Provide the (X, Y) coordinate of the cell's center where the given text is located.  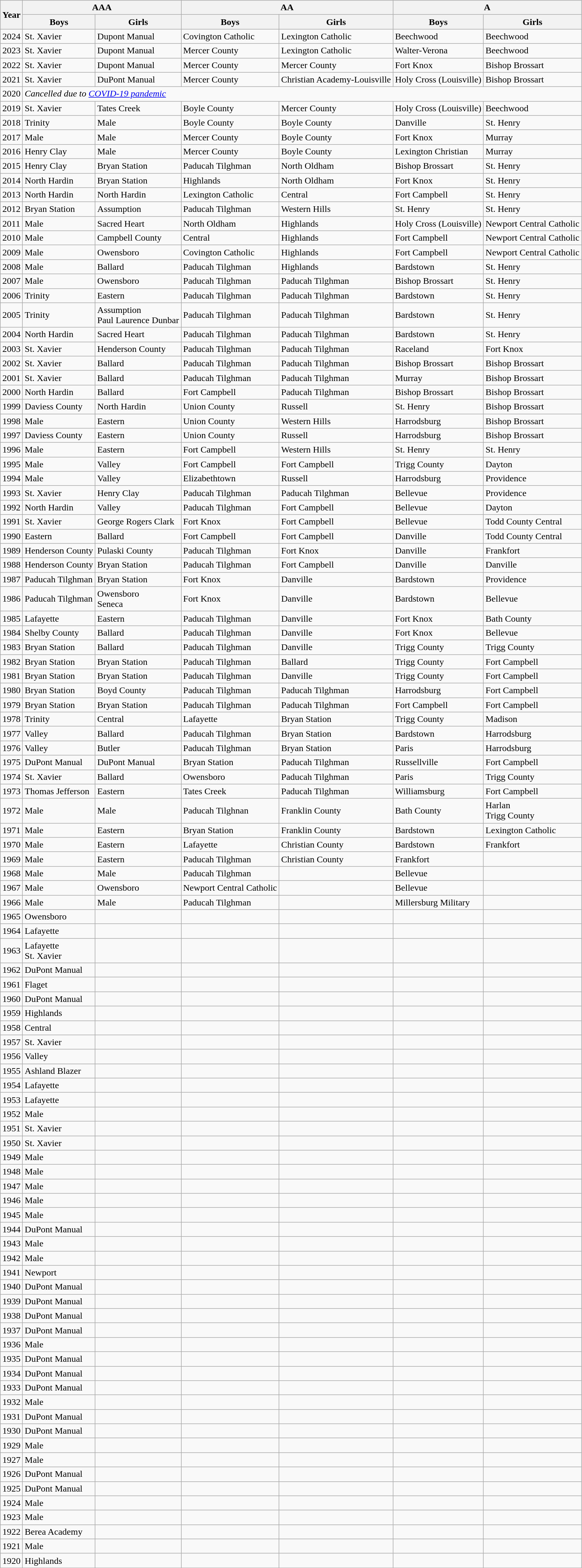
Williamsburg (438, 791)
1959 (11, 1013)
1972 (11, 810)
1941 (11, 1272)
1943 (11, 1244)
1920 (11, 1560)
Lexington Christian (438, 151)
1925 (11, 1489)
Ashland Blazer (59, 1071)
1947 (11, 1186)
Raceland (438, 349)
1953 (11, 1100)
2016 (11, 151)
1930 (11, 1431)
1952 (11, 1114)
Butler (138, 748)
Elizabethtown (230, 479)
2004 (11, 334)
Pulaski County (138, 551)
2019 (11, 108)
1984 (11, 633)
1935 (11, 1359)
1945 (11, 1215)
1966 (11, 902)
LafayetteSt. Xavier (59, 950)
HarlanTrigg County (533, 810)
1970 (11, 845)
1948 (11, 1172)
Year (11, 15)
1921 (11, 1546)
1964 (11, 931)
2002 (11, 363)
1997 (11, 436)
Paducah Tilghnan (230, 810)
1986 (11, 599)
2022 (11, 65)
1975 (11, 762)
1998 (11, 421)
1937 (11, 1330)
1983 (11, 647)
Millersburg Military (438, 902)
1954 (11, 1085)
1969 (11, 859)
Assumption (138, 209)
1965 (11, 917)
1967 (11, 888)
2010 (11, 238)
2024 (11, 36)
1929 (11, 1445)
2005 (11, 315)
1927 (11, 1460)
Russellville (438, 762)
1968 (11, 873)
1976 (11, 748)
2013 (11, 195)
1988 (11, 565)
1993 (11, 493)
1922 (11, 1532)
1931 (11, 1417)
2001 (11, 378)
AssumptionPaul Laurence Dunbar (138, 315)
1981 (11, 676)
Cancelled due to COVID-19 pandemic (302, 94)
Flaget (59, 985)
Madison (533, 719)
2014 (11, 180)
1979 (11, 705)
2012 (11, 209)
AAA (102, 8)
1974 (11, 777)
1936 (11, 1344)
Berea Academy (59, 1532)
1989 (11, 551)
1992 (11, 507)
1951 (11, 1128)
1978 (11, 719)
1949 (11, 1157)
1960 (11, 999)
1990 (11, 536)
AA (287, 8)
2003 (11, 349)
Shelby County (59, 633)
1938 (11, 1316)
OwensboroSeneca (138, 599)
Boyd County (138, 691)
2021 (11, 79)
1955 (11, 1071)
Campbell County (138, 238)
1957 (11, 1042)
A (487, 8)
2015 (11, 166)
1980 (11, 691)
Walter-Verona (438, 51)
1946 (11, 1201)
2000 (11, 392)
1934 (11, 1373)
1933 (11, 1388)
1940 (11, 1287)
1994 (11, 479)
1926 (11, 1474)
Thomas Jefferson (59, 791)
1977 (11, 734)
1942 (11, 1258)
1971 (11, 830)
2023 (11, 51)
George Rogers Clark (138, 522)
1962 (11, 970)
2018 (11, 123)
2017 (11, 137)
Christian Academy-Louisville (336, 79)
1991 (11, 522)
Newport (59, 1272)
1963 (11, 950)
1961 (11, 985)
1985 (11, 618)
1995 (11, 464)
2008 (11, 267)
1982 (11, 662)
1944 (11, 1229)
2020 (11, 94)
1999 (11, 406)
1924 (11, 1503)
1932 (11, 1402)
2011 (11, 224)
2006 (11, 296)
2009 (11, 252)
1973 (11, 791)
1987 (11, 579)
1939 (11, 1301)
2007 (11, 281)
1956 (11, 1056)
1996 (11, 450)
1923 (11, 1517)
1958 (11, 1028)
1950 (11, 1143)
